Provide the (x, y) coordinate of the cell's center where the given text is located.  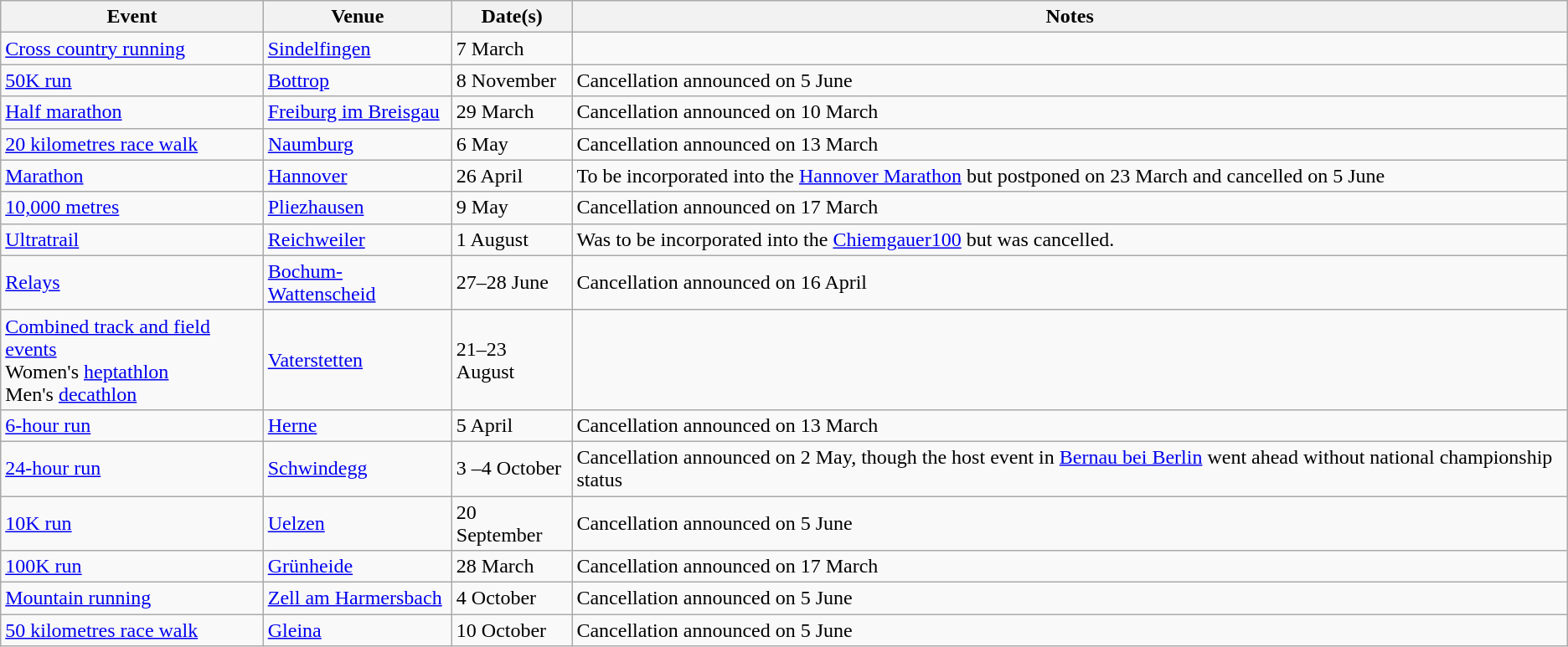
10 October (512, 630)
21–23 August (512, 360)
50K run (132, 80)
Ultratrail (132, 239)
Date(s) (512, 17)
4 October (512, 598)
1 August (512, 239)
27–28 June (512, 283)
Bottrop (357, 80)
29 March (512, 112)
20 September (512, 522)
Half marathon (132, 112)
Sindelfingen (357, 49)
6-hour run (132, 425)
10K run (132, 522)
Freiburg im Breisgau (357, 112)
Uelzen (357, 522)
Pliezhausen (357, 208)
Venue (357, 17)
Marathon (132, 176)
Cross country running (132, 49)
Gleina (357, 630)
Reichweiler (357, 239)
Hannover (357, 176)
Cancellation announced on 16 April (1070, 283)
Relays (132, 283)
Cancellation announced on 2 May, though the host event in Bernau bei Berlin went ahead without national championship status (1070, 469)
7 March (512, 49)
8 November (512, 80)
Notes (1070, 17)
Mountain running (132, 598)
To be incorporated into the Hannover Marathon but postponed on 23 March and cancelled on 5 June (1070, 176)
Schwindegg (357, 469)
Event (132, 17)
20 kilometres race walk (132, 144)
24-hour run (132, 469)
50 kilometres race walk (132, 630)
26 April (512, 176)
Combined track and field eventsWomen's heptathlonMen's decathlon (132, 360)
5 April (512, 425)
6 May (512, 144)
28 March (512, 567)
3 –4 October (512, 469)
Naumburg (357, 144)
100K run (132, 567)
Bochum-Wattenscheid (357, 283)
Zell am Harmersbach (357, 598)
9 May (512, 208)
Grünheide (357, 567)
Herne (357, 425)
Cancellation announced on 10 March (1070, 112)
Vaterstetten (357, 360)
10,000 metres (132, 208)
Was to be incorporated into the Chiemgauer100 but was cancelled. (1070, 239)
